For the text-containing cell, return its midpoint in (X, Y) coordinate format. 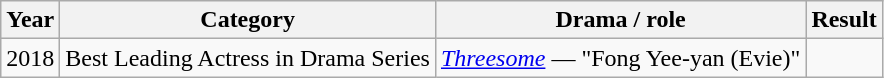
Best Leading Actress in Drama Series (248, 58)
Threesome — "Fong Yee-yan (Evie)" (620, 58)
Result (844, 20)
2018 (30, 58)
Year (30, 20)
Drama / role (620, 20)
Category (248, 20)
